Output the [X, Y] coordinate of the center of the cell containing the given text.  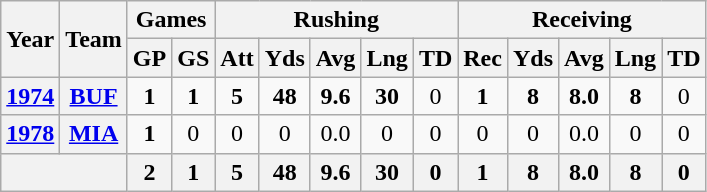
1974 [30, 96]
Year [30, 39]
Receiving [582, 20]
Rec [483, 58]
GS [194, 58]
Att [237, 58]
2 [149, 172]
Rushing [336, 20]
Team [94, 39]
GP [149, 58]
Games [170, 20]
MIA [94, 134]
1978 [30, 134]
BUF [94, 96]
